Scan for the cell matching the given text and deliver its (x, y) coordinate at center. 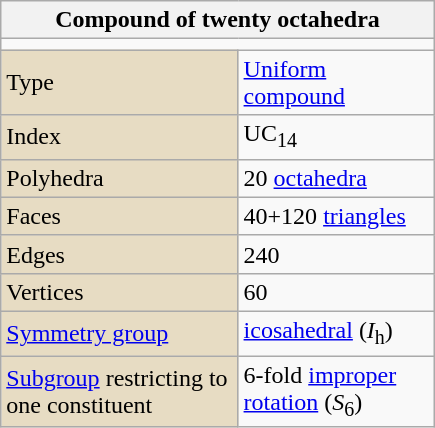
Edges (120, 254)
Uniform compound (336, 82)
60 (336, 292)
240 (336, 254)
UC14 (336, 137)
40+120 triangles (336, 216)
icosahedral (Ih) (336, 334)
Symmetry group (120, 334)
Index (120, 137)
Polyhedra (120, 178)
Compound of twenty octahedra (218, 20)
Faces (120, 216)
Subgroup restricting to one constituent (120, 392)
Type (120, 82)
20 octahedra (336, 178)
6-fold improper rotation (S6) (336, 392)
Vertices (120, 292)
